For the text-containing cell, return its midpoint in [x, y] coordinate format. 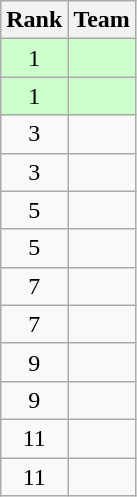
Team [102, 20]
Rank [34, 20]
